Pinpoint the cell where the given text exists, returning its (x, y) midpoint coordinate. 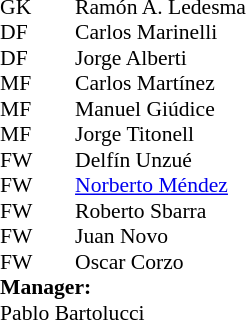
Roberto Sbarra (160, 211)
Carlos Marinelli (160, 33)
Jorge Alberti (160, 58)
Juan Novo (160, 237)
Jorge Titonell (160, 135)
Manuel Giúdice (160, 109)
Delfín Unzué (160, 160)
Manager: (123, 287)
Oscar Corzo (160, 262)
Carlos Martínez (160, 83)
Norberto Méndez (160, 185)
